Scan for the cell matching the given text and deliver its [X, Y] coordinate at center. 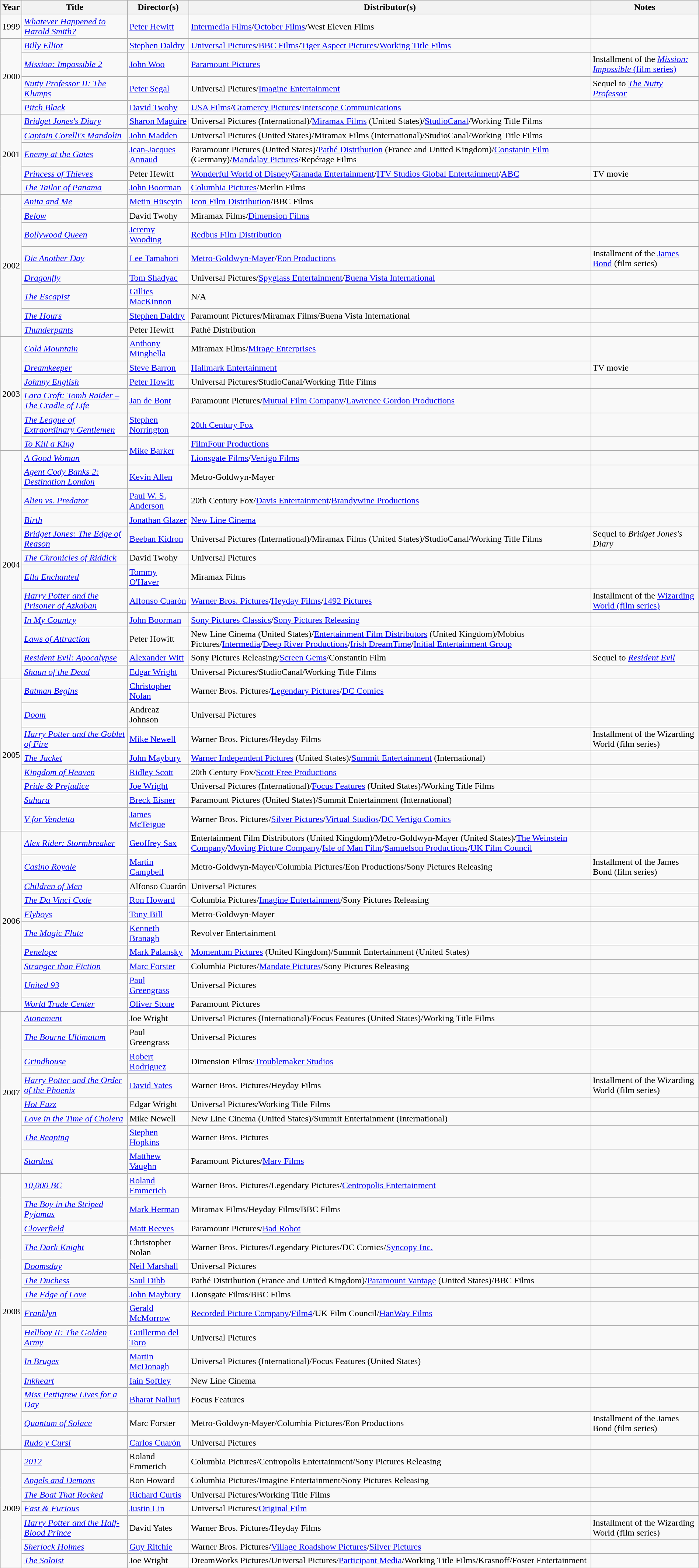
Captain Corelli's Mandolin [75, 135]
Guy Ritchie [158, 1547]
Wonderful World of Disney/Granada Entertainment/ITV Studios Global Entertainment/ABC [390, 173]
Columbia Pictures/Merlin Films [390, 187]
Universal Pictures/Spyglass Entertainment/Buena Vista International [390, 278]
Matthew Vaughn [158, 1162]
Geoffrey Sax [158, 843]
Mark Palansky [158, 952]
Miramax Films/Dimension Films [390, 216]
The Magic Flute [75, 933]
Warner Bros. Pictures/Heyday Films/1492 Pictures [390, 601]
FilmFour Productions [390, 444]
In Bruges [75, 1361]
Lionsgate Films/Vertigo Films [390, 458]
The Boat That Rocked [75, 1495]
Matt Reeves [158, 1228]
Bridget Jones: The Edge of Reason [75, 539]
The Bourne Ultimatum [75, 1037]
Pride & Prejudice [75, 786]
Peter Segal [158, 89]
Title [75, 7]
Iain Softley [158, 1380]
Universal Pictures (United States)/Miramax Films (International)/StudioCanal/Working Title Films [390, 135]
Fast & Furious [75, 1509]
20th Century Fox/Scott Free Productions [390, 772]
Mission: Impossible 2 [75, 64]
Steve Barron [158, 368]
Sony Pictures Classics/Sony Pictures Releasing [390, 620]
Johnny English [75, 382]
Miss Pettigrew Lives for a Day [75, 1399]
Sherlock Holmes [75, 1547]
The Edge of Love [75, 1294]
2008 [11, 1311]
Thunderpants [75, 330]
Paramount Pictures (United States)/Summit Entertainment (International) [390, 800]
In My Country [75, 620]
Hot Fuzz [75, 1104]
Quantum of Solace [75, 1423]
Inkheart [75, 1380]
Robert Rodriguez [158, 1061]
2012 [75, 1462]
Doom [75, 715]
Stranger than Fiction [75, 966]
Focus Features [390, 1399]
Tony Bill [158, 914]
Metro-Goldwyn-Mayer/Columbia Pictures/Eon Productions [390, 1423]
Distributor(s) [390, 7]
2002 [11, 266]
2007 [11, 1092]
2004 [11, 565]
Sharon Maguire [158, 121]
Below [75, 216]
Martin McDonagh [158, 1361]
Metin Hüseyin [158, 201]
2006 [11, 921]
Dragonfly [75, 278]
2003 [11, 394]
Mark Herman [158, 1210]
Dreamkeeper [75, 368]
Beeban Kidron [158, 539]
The League of Extraordinary Gentlemen [75, 425]
Paramount Pictures (United States)/Pathé Distribution (France and United Kingdom)/Constanin Film (Germany)/Mandalay Pictures/Repérage Films [390, 154]
Pathé Distribution (France and United Kingdom)/Paramount Vantage (United States)/BBC Films [390, 1280]
United 93 [75, 985]
Richard Curtis [158, 1495]
Bharat Nalluri [158, 1399]
V for Vendetta [75, 819]
Notes [644, 7]
Oliver Stone [158, 1004]
Franklyn [75, 1314]
Saul Dibb [158, 1280]
Universal Pictures (International)/Focus Features (United States) [390, 1361]
The Soloist [75, 1561]
Angels and Demons [75, 1481]
Alex Rider: Stormbreaker [75, 843]
Metro-Goldwyn-Mayer/Eon Productions [390, 259]
Lionsgate Films/BBC Films [390, 1294]
Love in the Time of Cholera [75, 1118]
Harry Potter and the Prisoner of Azkaban [75, 601]
Rudo y Cursi [75, 1442]
Ridley Scott [158, 772]
Icon Film Distribution/BBC Films [390, 201]
A Good Woman [75, 458]
The Boy in the Striped Pyjamas [75, 1210]
Justin Lin [158, 1509]
The Tailor of Panama [75, 187]
The Duchess [75, 1280]
The Hours [75, 316]
Guillermo del Toro [158, 1337]
Anthony Minghella [158, 349]
Carlos Cuarón [158, 1442]
To Kill a King [75, 444]
Warner Bros. Pictures/Legendary Pictures/Centropolis Entertainment [390, 1185]
Warner Independent Pictures (United States)/Summit Entertainment (International) [390, 758]
Warner Bros. Pictures [390, 1137]
Sequel to Resident Evil [644, 658]
2009 [11, 1509]
The Reaping [75, 1137]
DreamWorks Pictures/Universal Pictures/Participant Media/Working Title Films/Krasnoff/Foster Entertainment [390, 1561]
Jan de Bont [158, 400]
Warner Bros. Pictures/Village Roadshow Pictures/Silver Pictures [390, 1547]
Neil Marshall [158, 1266]
10,000 BC [75, 1185]
Stardust [75, 1162]
Universal Pictures/Original Film [390, 1509]
Anita and Me [75, 201]
Harry Potter and the Order of the Phoenix [75, 1085]
Resident Evil: Apocalypse [75, 658]
20th Century Fox/Davis Entertainment/Brandywine Productions [390, 501]
Penelope [75, 952]
James McTeigue [158, 819]
Casino Royale [75, 867]
Columbia Pictures/Mandate Pictures/Sony Pictures Releasing [390, 966]
Miramax Films [390, 577]
World Trade Center [75, 1004]
Tommy O'Haver [158, 577]
The Dark Knight [75, 1247]
Universal Pictures/BBC Films/Tiger Aspect Pictures/Working Title Films [390, 45]
Paramount Pictures/Mutual Film Company/Lawrence Gordon Productions [390, 400]
Metro-Goldwyn-Mayer/Columbia Pictures/Eon Productions/Sony Pictures Releasing [390, 867]
Tom Shadyac [158, 278]
Flyboys [75, 914]
Alien vs. Predator [75, 501]
Ella Enchanted [75, 577]
Cloverfield [75, 1228]
Warner Bros. Pictures/Legendary Pictures/DC Comics [390, 691]
Kingdom of Heaven [75, 772]
2001 [11, 154]
Doomsday [75, 1266]
Enemy at the Gates [75, 154]
20th Century Fox [390, 425]
2005 [11, 755]
Stephen Hopkins [158, 1137]
Warner Bros. Pictures/Silver Pictures/Virtual Studios/DC Vertigo Comics [390, 819]
Grindhouse [75, 1061]
Batman Begins [75, 691]
Stephen Norrington [158, 425]
Nutty Professor II: The Klumps [75, 89]
Pathé Distribution [390, 330]
Intermedia Films/October Films/West Eleven Films [390, 27]
Sahara [75, 800]
Recorded Picture Company/Film4/UK Film Council/HanWay Films [390, 1314]
Universal Pictures/Imagine Entertainment [390, 89]
Dimension Films/Troublemaker Studios [390, 1061]
Children of Men [75, 886]
The Da Vinci Code [75, 900]
Jean-Jacques Annaud [158, 154]
Installment of the Mission: Impossible (film series) [644, 64]
Gerald McMorrow [158, 1314]
Hallmark Entertainment [390, 368]
Paul W. S. Anderson [158, 501]
Pitch Black [75, 107]
Miramax Films/Mirage Enterprises [390, 349]
Bridget Jones's Diary [75, 121]
N/A [390, 296]
Kevin Allen [158, 476]
Alexander Witt [158, 658]
Whatever Happened to Harold Smith? [75, 27]
Jonathan Glazer [158, 520]
Gillies MacKinnon [158, 296]
New Line Cinema (United States)/Summit Entertainment (International) [390, 1118]
Sequel to The Nutty Professor [644, 89]
John Woo [158, 64]
1999 [11, 27]
Breck Eisner [158, 800]
Harry Potter and the Goblet of Fire [75, 739]
Columbia Pictures/Centropolis Entertainment/Sony Pictures Releasing [390, 1462]
USA Films/Gramercy Pictures/Interscope Communications [390, 107]
Revolver Entertainment [390, 933]
Paramount Pictures/Miramax Films/Buena Vista International [390, 316]
The Escapist [75, 296]
Martin Campbell [158, 867]
Lee Tamahori [158, 259]
Momentum Pictures (United Kingdom)/Summit Entertainment (United States) [390, 952]
Sony Pictures Releasing/Screen Gems/Constantin Film [390, 658]
Agent Cody Banks 2: Destination London [75, 476]
Sequel to Bridget Jones's Diary [644, 539]
Birth [75, 520]
Lara Croft: Tomb Raider – The Cradle of Life [75, 400]
Billy Elliot [75, 45]
Atonement [75, 1018]
Hellboy II: The Golden Army [75, 1337]
Miramax Films/Heyday Films/BBC Films [390, 1210]
Mike Barker [158, 451]
Redbus Film Distribution [390, 235]
Andreaz Johnson [158, 715]
Paramount Pictures/Marv Films [390, 1162]
Year [11, 7]
Director(s) [158, 7]
Harry Potter and the Half-Blood Prince [75, 1527]
Cold Mountain [75, 349]
Kenneth Branagh [158, 933]
Laws of Attraction [75, 639]
Die Another Day [75, 259]
2000 [11, 76]
Bollywood Queen [75, 235]
Princess of Thieves [75, 173]
Paramount Pictures/Bad Robot [390, 1228]
Warner Bros. Pictures/Legendary Pictures/DC Comics/Syncopy Inc. [390, 1247]
The Chronicles of Riddick [75, 558]
The Jacket [75, 758]
Shaun of the Dead [75, 672]
John Madden [158, 135]
Jeremy Wooding [158, 235]
